Return the [X, Y] coordinate for the center point of the cell that contains the specified text.  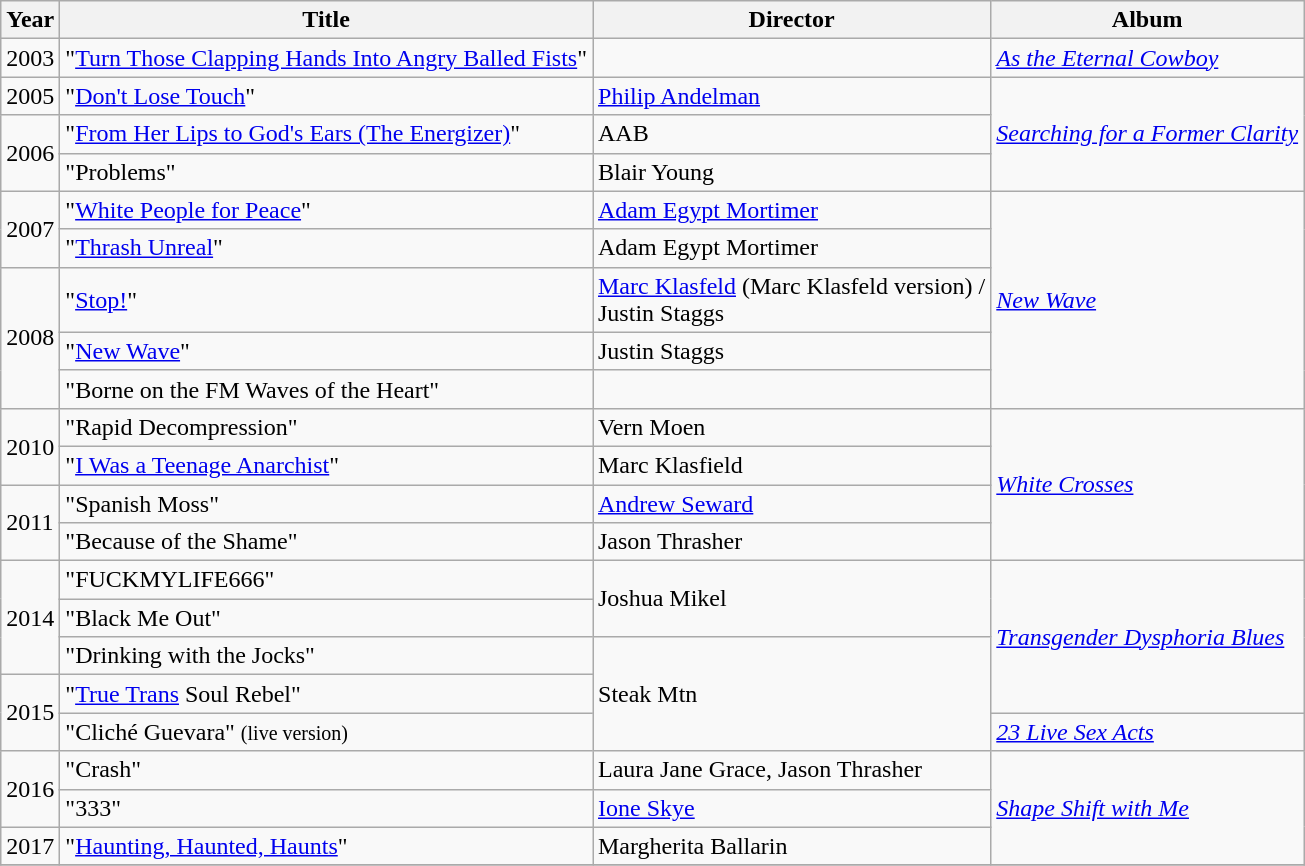
Director [791, 20]
"Cliché Guevara" (live version) [326, 732]
2014 [30, 618]
2016 [30, 789]
2017 [30, 846]
"True Trans Soul Rebel" [326, 694]
2006 [30, 153]
Blair Young [791, 172]
Ione Skye [791, 808]
Title [326, 20]
"Don't Lose Touch" [326, 96]
"From Her Lips to God's Ears (The Energizer)" [326, 134]
"FUCKMYLIFE666" [326, 580]
"Because of the Shame" [326, 542]
"I Was a Teenage Anarchist" [326, 465]
2005 [30, 96]
Philip Andelman [791, 96]
23 Live Sex Acts [1148, 732]
"White People for Peace" [326, 210]
2008 [30, 338]
Marc Klasfeld (Marc Klasfeld version) /Justin Staggs [791, 300]
Margherita Ballarin [791, 846]
"Spanish Moss" [326, 503]
2007 [30, 229]
"Thrash Unreal" [326, 248]
"Stop!" [326, 300]
"Turn Those Clapping Hands Into Angry Balled Fists" [326, 58]
"Problems" [326, 172]
"Drinking with the Jocks" [326, 656]
White Crosses [1148, 484]
As the Eternal Cowboy [1148, 58]
AAB [791, 134]
Laura Jane Grace, Jason Thrasher [791, 770]
Joshua Mikel [791, 599]
Year [30, 20]
2011 [30, 522]
Album [1148, 20]
2015 [30, 713]
New Wave [1148, 300]
Andrew Seward [791, 503]
"Haunting, Haunted, Haunts" [326, 846]
"Crash" [326, 770]
Transgender Dysphoria Blues [1148, 637]
Jason Thrasher [791, 542]
Vern Moen [791, 427]
Searching for a Former Clarity [1148, 134]
"Black Me Out" [326, 618]
Steak Mtn [791, 694]
Marc Klasfield [791, 465]
2003 [30, 58]
Shape Shift with Me [1148, 808]
"New Wave" [326, 351]
"333" [326, 808]
2010 [30, 446]
"Rapid Decompression" [326, 427]
Justin Staggs [791, 351]
"Borne on the FM Waves of the Heart" [326, 389]
